Output the [X, Y] coordinate of the center of the cell containing the given text.  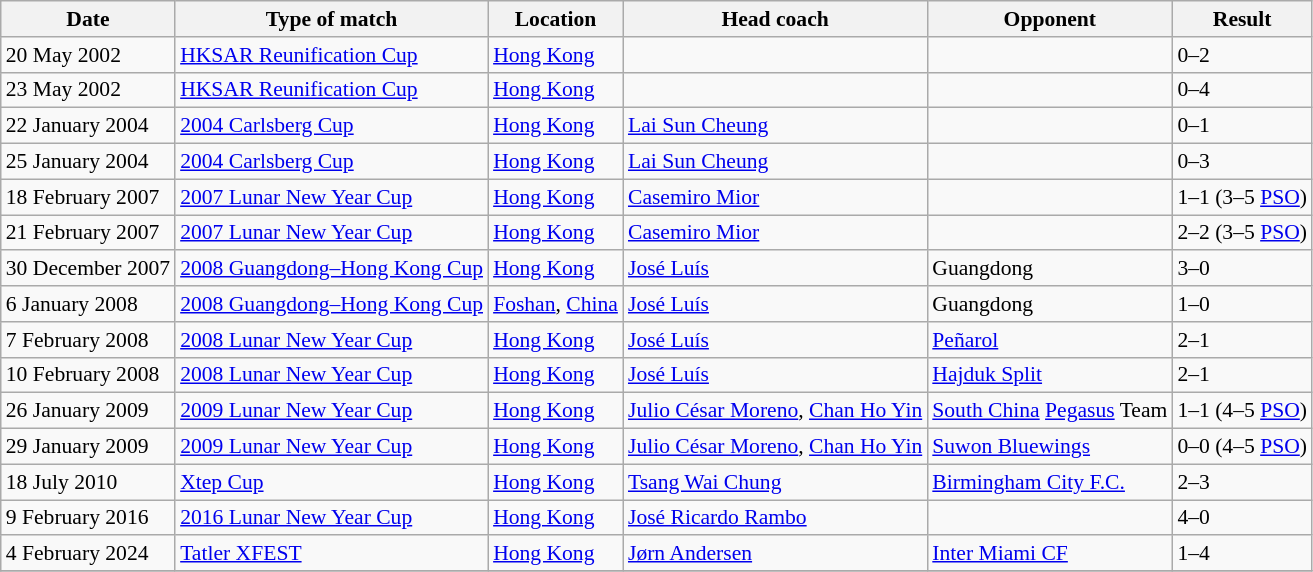
3–0 [1242, 269]
Inter Miami CF [1050, 554]
4 February 2024 [88, 554]
26 January 2009 [88, 411]
Type of match [332, 19]
25 January 2004 [88, 162]
18 July 2010 [88, 482]
2–2 (3–5 PSO) [1242, 233]
Location [556, 19]
7 February 2008 [88, 340]
Tatler XFEST [332, 554]
21 February 2007 [88, 233]
0–1 [1242, 126]
2016 Lunar New Year Cup [332, 518]
4–0 [1242, 518]
1–4 [1242, 554]
1–0 [1242, 304]
29 January 2009 [88, 447]
1–1 (3–5 PSO) [1242, 197]
23 May 2002 [88, 90]
Hajduk Split [1050, 375]
6 January 2008 [88, 304]
0–2 [1242, 55]
2–3 [1242, 482]
Opponent [1050, 19]
22 January 2004 [88, 126]
Head coach [775, 19]
0–3 [1242, 162]
José Ricardo Rambo [775, 518]
Birmingham City F.C. [1050, 482]
Date [88, 19]
Xtep Cup [332, 482]
9 February 2016 [88, 518]
20 May 2002 [88, 55]
Tsang Wai Chung [775, 482]
South China Pegasus Team [1050, 411]
30 December 2007 [88, 269]
Result [1242, 19]
18 February 2007 [88, 197]
0–0 (4–5 PSO) [1242, 447]
Foshan, China [556, 304]
10 February 2008 [88, 375]
Jørn Andersen [775, 554]
0–4 [1242, 90]
Peñarol [1050, 340]
1–1 (4–5 PSO) [1242, 411]
Suwon Bluewings [1050, 447]
